Output the (x, y) coordinate of the center of the cell containing the given text.  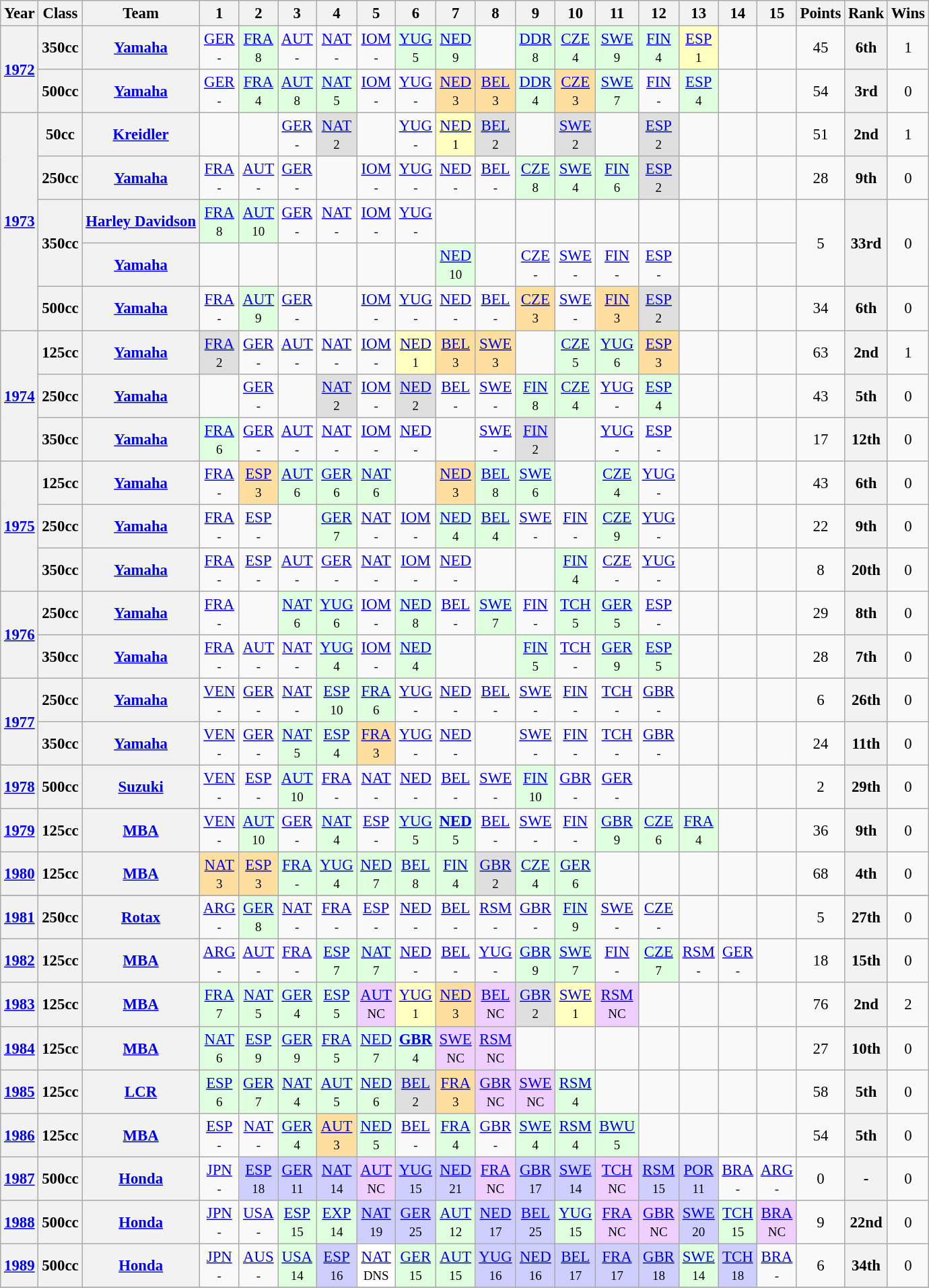
AUT9 (259, 308)
17 (820, 439)
BEL25 (536, 1223)
LCR (141, 1092)
51 (820, 135)
GBR17 (536, 1178)
15 (777, 13)
1981 (20, 917)
BELNC (495, 1005)
USA14 (298, 1266)
ESP15 (298, 1223)
TCHNC (617, 1178)
15th (866, 961)
68 (820, 874)
NED16 (536, 1266)
CZE6 (658, 831)
FIN5 (536, 657)
1988 (20, 1223)
AUT6 (298, 482)
BRANC (777, 1223)
BEL4 (495, 527)
26th (866, 700)
DDR8 (536, 48)
ESP7 (337, 961)
Suzuki (141, 788)
CZE7 (658, 961)
GER25 (415, 1223)
AUT15 (455, 1266)
SWE2 (576, 135)
4th (866, 874)
1975 (20, 526)
ESP16 (337, 1266)
ESP9 (259, 1048)
18 (820, 961)
33rd (866, 244)
FIN3 (617, 308)
FRA7 (219, 1005)
1989 (20, 1266)
24 (820, 743)
FRA17 (617, 1266)
1982 (20, 961)
AUT3 (337, 1135)
Class (61, 13)
NED8 (415, 613)
1984 (20, 1048)
NED10 (455, 265)
RSM15 (658, 1178)
1987 (20, 1178)
USA- (259, 1223)
ESP6 (219, 1092)
FIN10 (536, 788)
1973 (20, 222)
Harley Davidson (141, 222)
GER11 (298, 1178)
1974 (20, 396)
GER8 (259, 917)
58 (820, 1092)
1985 (20, 1092)
EXP14 (337, 1223)
11th (866, 743)
63 (820, 353)
ESP18 (259, 1178)
NED9 (455, 48)
34 (820, 308)
NATDNS (376, 1266)
AUT12 (455, 1223)
11 (617, 13)
SWE3 (495, 353)
7th (866, 657)
FIN2 (536, 439)
CZE9 (617, 527)
NAT14 (337, 1178)
SWE6 (536, 482)
YUG16 (495, 1266)
CZE8 (536, 178)
NAT19 (376, 1223)
FRA2 (219, 353)
GER15 (415, 1266)
SWE20 (699, 1223)
Kreidler (141, 135)
Rotax (141, 917)
22 (820, 527)
Rank (866, 13)
10th (866, 1048)
27th (866, 917)
YUG1 (415, 1005)
Points (820, 13)
AUT8 (298, 92)
NAT3 (219, 874)
- (866, 1178)
1986 (20, 1135)
1983 (20, 1005)
34th (866, 1266)
1980 (20, 874)
TCH5 (576, 613)
TCH15 (738, 1223)
12th (866, 439)
FRA5 (337, 1048)
NED17 (495, 1223)
AUS- (259, 1266)
GBR4 (415, 1048)
Team (141, 13)
10 (576, 13)
1972 (20, 70)
45 (820, 48)
FIN6 (617, 178)
FIN8 (536, 396)
BWU5 (617, 1135)
Wins (907, 13)
1976 (20, 634)
1977 (20, 722)
36 (820, 831)
GER5 (617, 613)
4 (337, 13)
SWE9 (617, 48)
29 (820, 613)
22nd (866, 1223)
NED6 (376, 1092)
FIN9 (576, 917)
TCH18 (738, 1266)
AUT5 (337, 1092)
ESP1 (699, 48)
1978 (20, 788)
76 (820, 1005)
29th (866, 788)
POR11 (699, 1178)
BEL17 (576, 1266)
NED2 (415, 396)
GBR18 (658, 1266)
7 (455, 13)
1979 (20, 831)
27 (820, 1048)
SWE1 (576, 1005)
8th (866, 613)
Year (20, 13)
ESP10 (337, 700)
14 (738, 13)
3rd (866, 92)
3 (298, 13)
13 (699, 13)
20th (866, 570)
12 (658, 13)
50cc (61, 135)
NAT7 (376, 961)
NED21 (455, 1178)
CZE5 (576, 353)
DDR4 (536, 92)
